Return [x, y] of the center of cell containing provided text 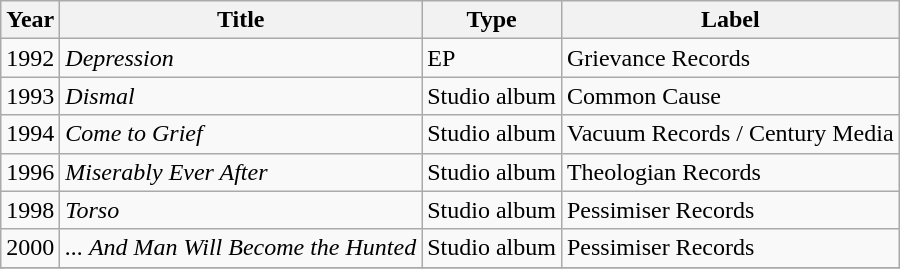
1996 [30, 172]
Grievance Records [730, 58]
EP [492, 58]
1992 [30, 58]
... And Man Will Become the Hunted [241, 248]
Theologian Records [730, 172]
Torso [241, 210]
Label [730, 20]
Title [241, 20]
Miserably Ever After [241, 172]
1993 [30, 96]
Vacuum Records / Century Media [730, 134]
Type [492, 20]
1998 [30, 210]
1994 [30, 134]
Year [30, 20]
Come to Grief [241, 134]
Depression [241, 58]
Dismal [241, 96]
2000 [30, 248]
Common Cause [730, 96]
